Return the (x, y) coordinate for the center point of the cell that contains the specified text.  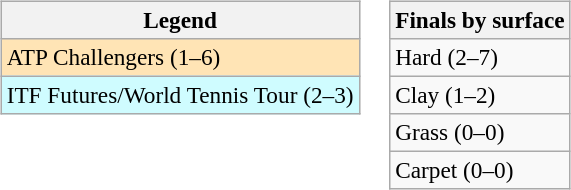
Legend (180, 20)
ATP Challengers (1–6) (180, 57)
Clay (1–2) (480, 95)
Hard (2–7) (480, 57)
ITF Futures/World Tennis Tour (2–3) (180, 95)
Grass (0–0) (480, 133)
Carpet (0–0) (480, 171)
Finals by surface (480, 20)
